Locate the cell with the specified text and output its (x, y) center coordinate. 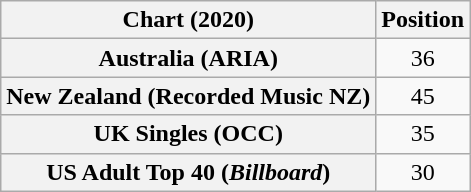
New Zealand (Recorded Music NZ) (188, 96)
Australia (ARIA) (188, 58)
45 (423, 96)
Chart (2020) (188, 20)
35 (423, 134)
30 (423, 172)
US Adult Top 40 (Billboard) (188, 172)
Position (423, 20)
36 (423, 58)
UK Singles (OCC) (188, 134)
